Output the [x, y] coordinate of the center of the cell containing the given text.  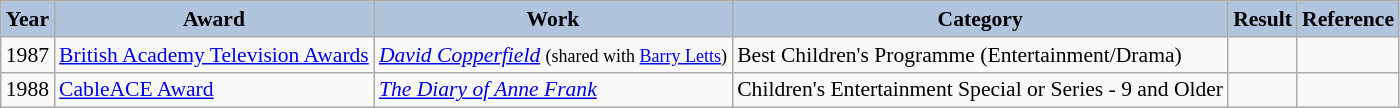
1988 [28, 90]
Best Children's Programme (Entertainment/Drama) [980, 55]
Children's Entertainment Special or Series - 9 and Older [980, 90]
David Copperfield (shared with Barry Letts) [553, 55]
CableACE Award [214, 90]
Year [28, 19]
Result [1262, 19]
British Academy Television Awards [214, 55]
Award [214, 19]
1987 [28, 55]
Reference [1348, 19]
Category [980, 19]
The Diary of Anne Frank [553, 90]
Work [553, 19]
